Capture the cell that displays the provided text and extract its (x, y) central coordinate. 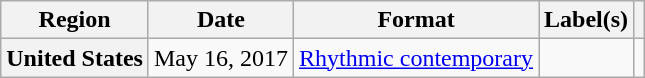
Date (220, 20)
Region (75, 20)
May 16, 2017 (220, 58)
Format (416, 20)
Rhythmic contemporary (416, 58)
Label(s) (586, 20)
United States (75, 58)
